Detect which cell encompasses the target text, then output its (x, y) center coordinate. 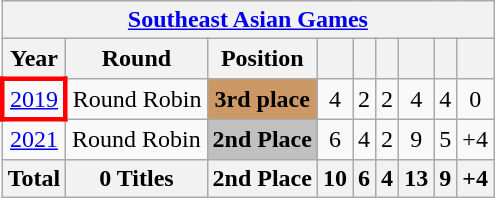
0 Titles (136, 178)
Southeast Asian Games (248, 20)
5 (446, 139)
10 (334, 178)
13 (416, 178)
2019 (34, 98)
Position (262, 59)
Year (34, 59)
2021 (34, 139)
Total (34, 178)
Round (136, 59)
0 (476, 98)
3rd place (262, 98)
